Scan for the cell matching the given text and deliver its [x, y] coordinate at center. 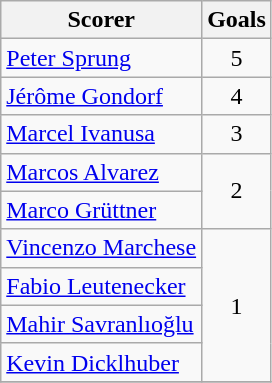
5 [237, 58]
1 [237, 305]
Scorer [102, 20]
Kevin Dicklhuber [102, 362]
Fabio Leutenecker [102, 286]
4 [237, 96]
Jérôme Gondorf [102, 96]
Marcos Alvarez [102, 172]
Marco Grüttner [102, 210]
Vincenzo Marchese [102, 248]
Goals [237, 20]
3 [237, 134]
Marcel Ivanusa [102, 134]
Peter Sprung [102, 58]
2 [237, 191]
Mahir Savranlıoğlu [102, 324]
